Return the (X, Y) coordinate for the center point of the cell that contains the specified text.  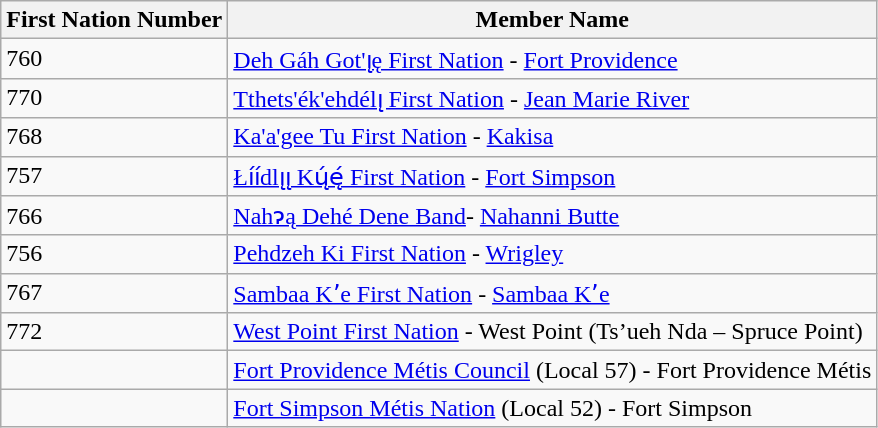
First Nation Number (114, 20)
Łı́ı́dlı̨ı̨ Kų́ę́ First Nation - Fort Simpson (552, 176)
767 (114, 293)
Fort Providence Métis Council (Local 57) - Fort Providence Métis (552, 370)
West Point First Nation - West Point (Ts’ueh Nda – Spruce Point) (552, 332)
Ka'a'gee Tu First Nation - Kakisa (552, 137)
Tthets'ék'ehdélı̨ First Nation - Jean Marie River (552, 98)
Nahɂą Dehé Dene Band- Nahanni Butte (552, 216)
Deh Gáh Got'ı̨ę First Nation - Fort Providence (552, 59)
Sambaa Kʼe First Nation - Sambaa Kʼe (552, 293)
766 (114, 216)
770 (114, 98)
757 (114, 176)
756 (114, 254)
760 (114, 59)
Pehdzeh Ki First Nation - Wrigley (552, 254)
768 (114, 137)
Member Name (552, 20)
772 (114, 332)
Fort Simpson Métis Nation (Local 52) - Fort Simpson (552, 408)
